Extract the (X, Y) coordinate from the center of the cell holding the provided text.  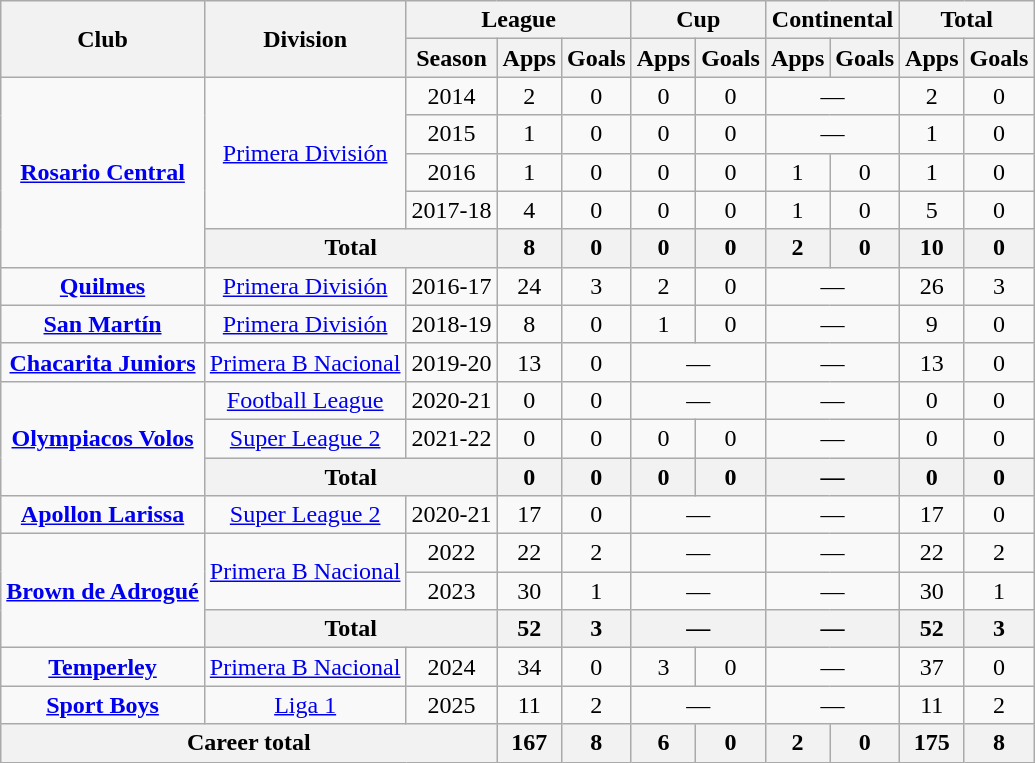
2017-18 (452, 210)
Chacarita Juniors (103, 362)
Quilmes (103, 286)
24 (529, 286)
9 (932, 324)
San Martín (103, 324)
League (518, 20)
2018-19 (452, 324)
Career total (249, 743)
2022 (452, 553)
2025 (452, 705)
2023 (452, 591)
Continental (832, 20)
5 (932, 210)
167 (529, 743)
4 (529, 210)
Sport Boys (103, 705)
34 (529, 667)
Temperley (103, 667)
Cup (698, 20)
10 (932, 248)
6 (663, 743)
Apollon Larissa (103, 515)
2015 (452, 134)
Olympiacos Volos (103, 438)
2016-17 (452, 286)
2014 (452, 96)
Rosario Central (103, 172)
Football League (305, 400)
26 (932, 286)
2016 (452, 172)
175 (932, 743)
Season (452, 58)
Club (103, 39)
Brown de Adrogué (103, 591)
2019-20 (452, 362)
37 (932, 667)
Liga 1 (305, 705)
Division (305, 39)
2024 (452, 667)
2021-22 (452, 438)
